Detect which cell encompasses the target text, then output its (X, Y) center coordinate. 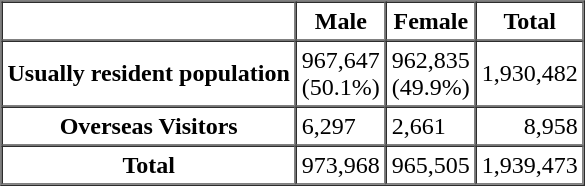
973,968 (341, 166)
1,930,482 (530, 73)
2,661 (431, 126)
8,958 (530, 126)
962,835 (49.9%) (431, 73)
Female (431, 22)
967,647 (50.1%) (341, 73)
1,939,473 (530, 166)
Male (341, 22)
Overseas Visitors (149, 126)
6,297 (341, 126)
965,505 (431, 166)
Usually resident population (149, 73)
